Determine the (x, y) coordinate at the center of the cell enclosing the given text.  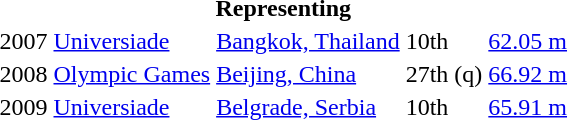
27th (q) (444, 74)
Bangkok, Thailand (308, 41)
10th (444, 41)
Universiade (132, 41)
Beijing, China (308, 74)
Olympic Games (132, 74)
